Capture the cell that displays the provided text and extract its (X, Y) central coordinate. 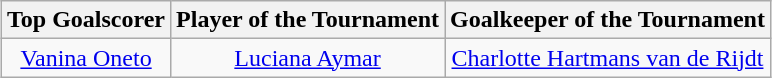
Player of the Tournament (308, 20)
Charlotte Hartmans van de Rijdt (608, 58)
Goalkeeper of the Tournament (608, 20)
Top Goalscorer (86, 20)
Luciana Aymar (308, 58)
Vanina Oneto (86, 58)
